Find where the given text appears and provide that cell's center as [x, y] coordinate. 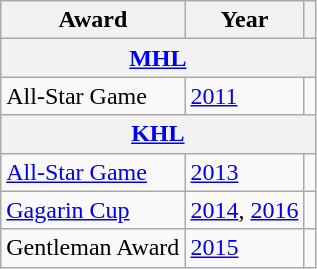
2013 [244, 172]
Year [244, 20]
MHL [158, 58]
KHL [158, 134]
2015 [244, 248]
Gentleman Award [93, 248]
Gagarin Cup [93, 210]
2011 [244, 96]
Award [93, 20]
2014, 2016 [244, 210]
